Determine the [X, Y] coordinate at the center of the cell enclosing the given text.  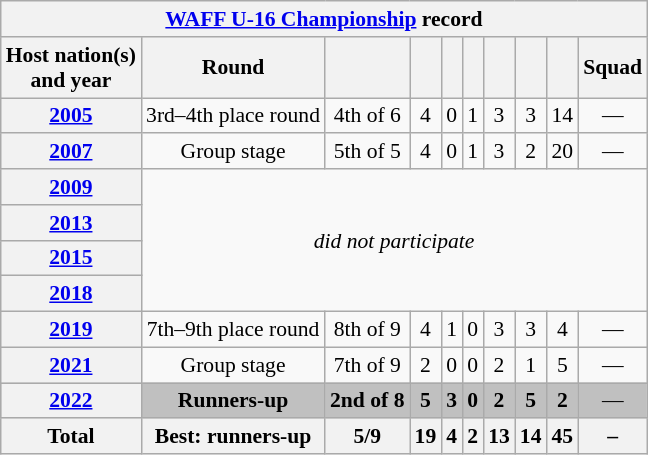
2013 [71, 223]
7th–9th place round [233, 330]
2021 [71, 365]
WAFF U-16 Championship record [324, 19]
did not participate [394, 240]
8th of 9 [368, 330]
3rd–4th place round [233, 116]
2019 [71, 330]
2022 [71, 401]
20 [563, 152]
2009 [71, 187]
Host nation(s)and year [71, 68]
Runners-up [233, 401]
Squad [612, 68]
7th of 9 [368, 365]
– [612, 437]
5th of 5 [368, 152]
2015 [71, 258]
5/9 [368, 437]
13 [499, 437]
19 [426, 437]
45 [563, 437]
4th of 6 [368, 116]
Round [233, 68]
2007 [71, 152]
Best: runners-up [233, 437]
2005 [71, 116]
2nd of 8 [368, 401]
2018 [71, 294]
Total [71, 437]
